For the text-containing cell, return its midpoint in (x, y) coordinate format. 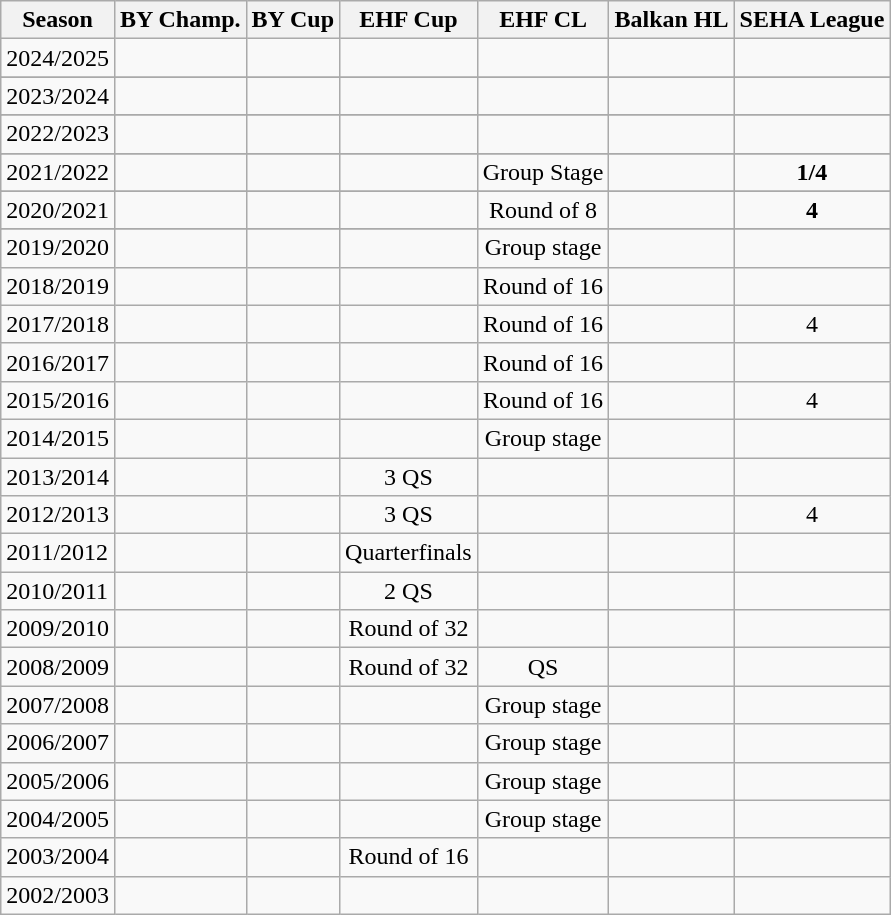
Round of 8 (543, 210)
2017/2018 (58, 324)
Balkan HL (672, 20)
SEHA League (812, 20)
2010/2011 (58, 591)
1/4 (812, 172)
2024/2025 (58, 58)
2013/2014 (58, 477)
2018/2019 (58, 286)
2022/2023 (58, 134)
2012/2013 (58, 515)
2002/2003 (58, 895)
2019/2020 (58, 248)
2004/2005 (58, 819)
Season (58, 20)
BY Cup (293, 20)
Quarterfinals (409, 553)
2021/2022 (58, 172)
2016/2017 (58, 362)
EHF CL (543, 20)
2011/2012 (58, 553)
QS (543, 667)
2005/2006 (58, 781)
2015/2016 (58, 400)
2006/2007 (58, 743)
BY Champ. (180, 20)
2 QS (409, 591)
Group Stage (543, 172)
EHF Cup (409, 20)
2003/2004 (58, 857)
2009/2010 (58, 629)
2020/2021 (58, 210)
2014/2015 (58, 438)
2008/2009 (58, 667)
2007/2008 (58, 705)
2023/2024 (58, 96)
